Locate the cell with the specified text and output its [x, y] center coordinate. 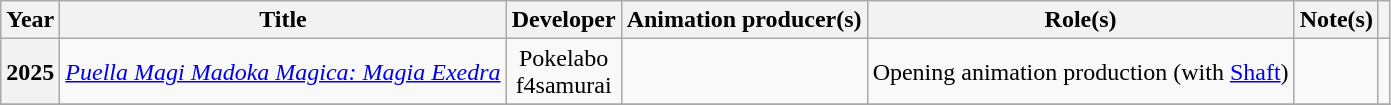
Note(s) [1336, 20]
Pokelabof4samurai [564, 72]
2025 [30, 72]
Title [283, 20]
Animation producer(s) [744, 20]
Puella Magi Madoka Magica: Magia Exedra [283, 72]
Year [30, 20]
Opening animation production (with Shaft) [1080, 72]
Developer [564, 20]
Role(s) [1080, 20]
